Return the [X, Y] coordinate for the center point of the cell that contains the specified text.  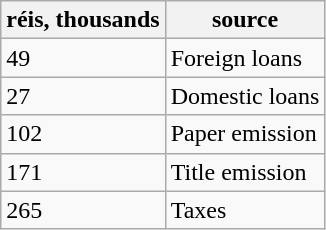
Paper emission [245, 134]
171 [83, 172]
49 [83, 58]
265 [83, 210]
27 [83, 96]
réis, thousands [83, 20]
Domestic loans [245, 96]
Title emission [245, 172]
source [245, 20]
Foreign loans [245, 58]
102 [83, 134]
Taxes [245, 210]
